Find where the given text appears and provide that cell's center as (X, Y) coordinate. 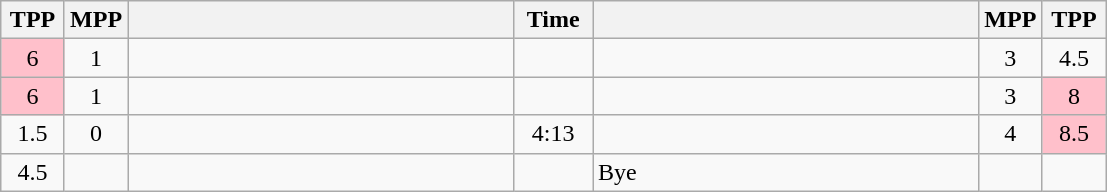
8.5 (1074, 134)
4 (1011, 134)
8 (1074, 96)
Time (554, 20)
Bye (785, 172)
1.5 (33, 134)
0 (96, 134)
4:13 (554, 134)
